Return (X, Y) of the center of cell containing provided text 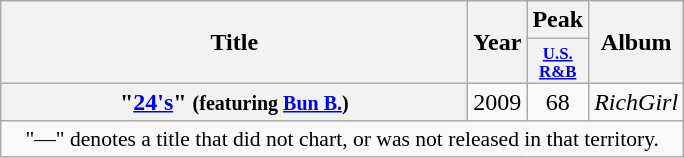
Album (636, 42)
Title (234, 42)
2009 (498, 102)
68 (558, 102)
"24's" (featuring Bun B.) (234, 102)
Peak (558, 20)
U.S.R&B (558, 61)
"—" denotes a title that did not chart, or was not released in that territory. (342, 139)
Year (498, 42)
RichGirl (636, 102)
